Return the [x, y] coordinate for the center point of the cell that contains the specified text.  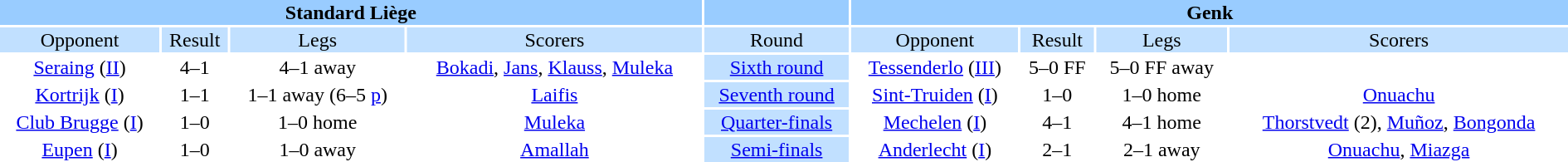
1–1 away (6–5 p) [317, 95]
Standard Liège [351, 12]
Bokadi, Jans, Klauss, Muleka [554, 67]
5–0 FF [1057, 67]
Thorstvedt (2), Muñoz, Bongonda [1399, 122]
Onuachu [1399, 95]
Muleka [554, 122]
Amallah [554, 150]
Eupen (I) [80, 150]
Genk [1210, 12]
4–1 away [317, 67]
Club Brugge (I) [80, 122]
2–1 [1057, 150]
Seraing (II) [80, 67]
Onuachu, Miazga [1399, 150]
5–0 FF away [1161, 67]
Quarter-finals [777, 122]
Sint-Truiden (I) [936, 95]
Mechelen (I) [936, 122]
Seventh round [777, 95]
1–1 [194, 95]
Semi-finals [777, 150]
4–1 home [1161, 122]
Laifis [554, 95]
Tessenderlo (III) [936, 67]
2–1 away [1161, 150]
Sixth round [777, 67]
1–0 away [317, 150]
Kortrijk (I) [80, 95]
Anderlecht (I) [936, 150]
Round [777, 40]
